Locate the cell with the specified text and output its [x, y] center coordinate. 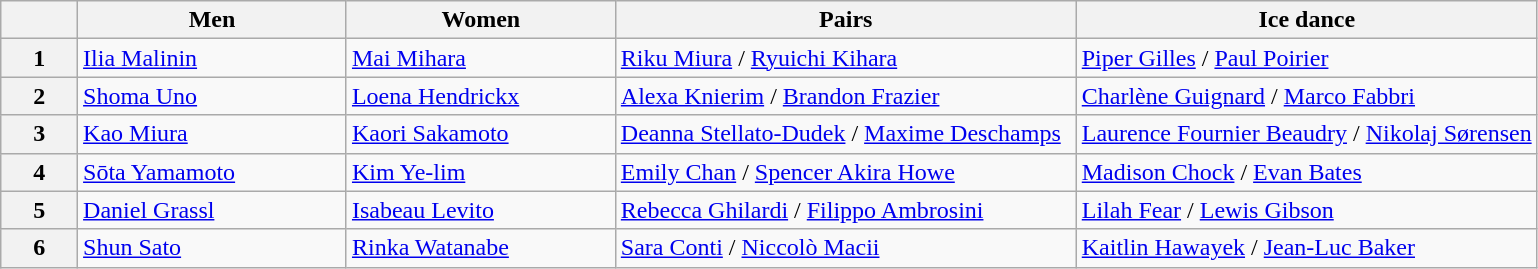
Piper Gilles / Paul Poirier [1306, 58]
Ice dance [1306, 20]
Riku Miura / Ryuichi Kihara [846, 58]
Ilia Malinin [212, 58]
Women [480, 20]
Madison Chock / Evan Bates [1306, 172]
4 [40, 172]
Mai Mihara [480, 58]
Charlène Guignard / Marco Fabbri [1306, 96]
Alexa Knierim / Brandon Frazier [846, 96]
Kaitlin Hawayek / Jean-Luc Baker [1306, 248]
Kim Ye-lim [480, 172]
Emily Chan / Spencer Akira Howe [846, 172]
Kao Miura [212, 134]
Lilah Fear / Lewis Gibson [1306, 210]
Sōta Yamamoto [212, 172]
3 [40, 134]
Shun Sato [212, 248]
Laurence Fournier Beaudry / Nikolaj Sørensen [1306, 134]
Daniel Grassl [212, 210]
Men [212, 20]
Isabeau Levito [480, 210]
Kaori Sakamoto [480, 134]
Sara Conti / Niccolò Macii [846, 248]
6 [40, 248]
1 [40, 58]
Pairs [846, 20]
Rebecca Ghilardi / Filippo Ambrosini [846, 210]
Rinka Watanabe [480, 248]
2 [40, 96]
5 [40, 210]
Loena Hendrickx [480, 96]
Shoma Uno [212, 96]
Deanna Stellato-Dudek / Maxime Deschamps [846, 134]
